Extract the [x, y] coordinate from the center of the cell holding the provided text.  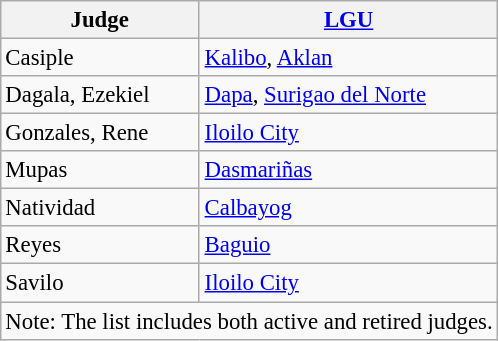
Calbayog [348, 208]
Casiple [100, 58]
Savilo [100, 283]
Kalibo, Aklan [348, 58]
Judge [100, 20]
Note: The list includes both active and retired judges. [249, 321]
Baguio [348, 245]
Reyes [100, 245]
Gonzales, Rene [100, 133]
Dagala, Ezekiel [100, 95]
Dasmariñas [348, 170]
Mupas [100, 170]
LGU [348, 20]
Dapa, Surigao del Norte [348, 95]
Natividad [100, 208]
